Locate the cell with the specified text and output its [x, y] center coordinate. 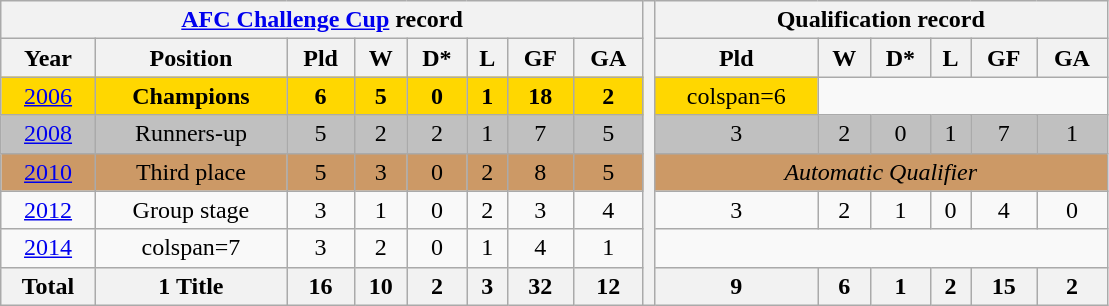
Automatic Qualifier [880, 172]
2006 [48, 96]
32 [540, 286]
1 Title [190, 286]
10 [381, 286]
2008 [48, 134]
Group stage [190, 210]
Champions [190, 96]
2010 [48, 172]
Year [48, 58]
Runners-up [190, 134]
Qualification record [880, 20]
Third place [190, 172]
8 [540, 172]
colspan=7 [190, 248]
colspan=6 [736, 96]
Total [48, 286]
12 [608, 286]
15 [1004, 286]
AFC Challenge Cup record [322, 20]
18 [540, 96]
16 [321, 286]
Position [190, 58]
2012 [48, 210]
9 [736, 286]
2014 [48, 248]
